Return [X, Y] of the center of cell containing provided text 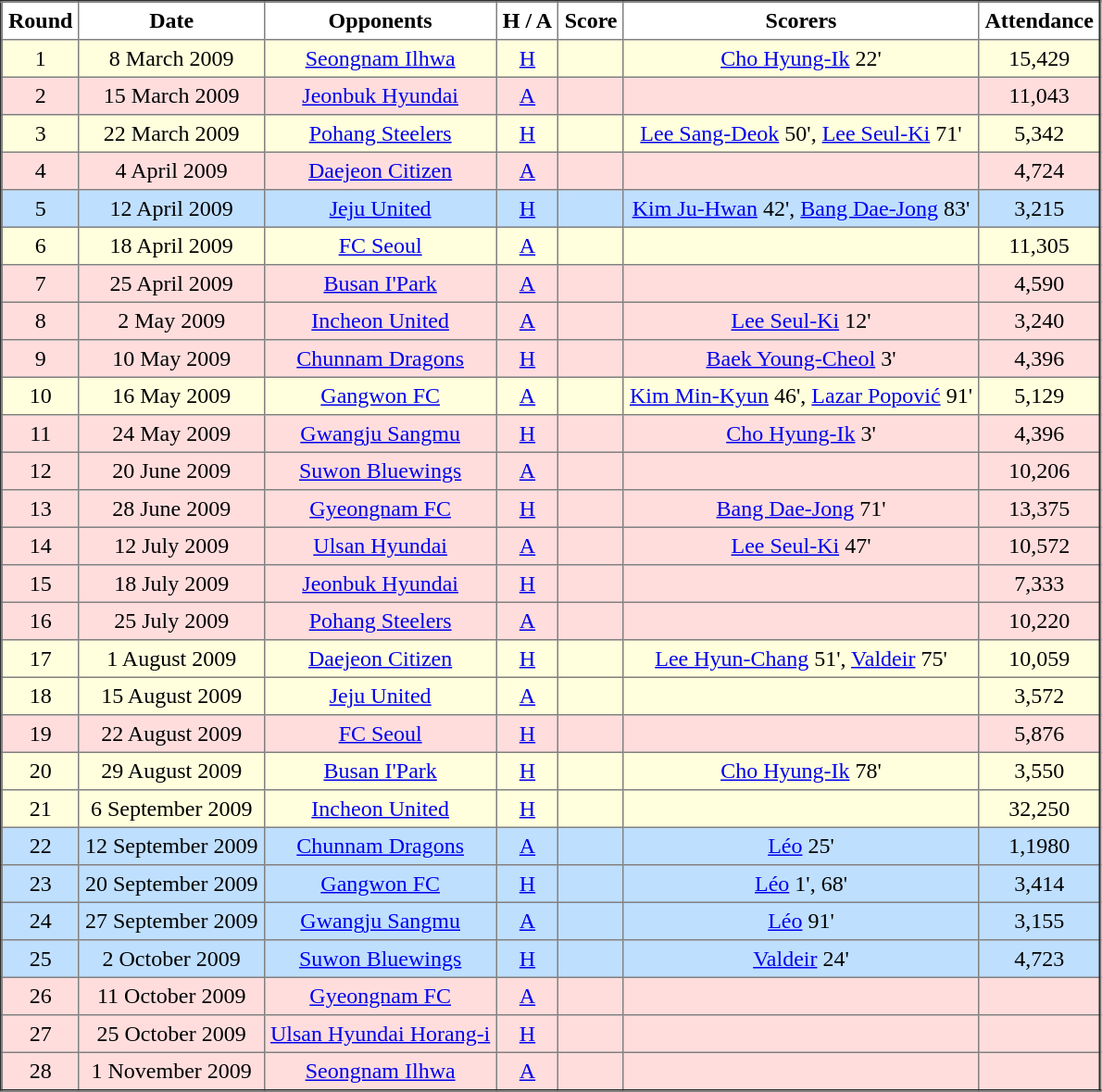
12 April 2009 [171, 208]
1 [41, 58]
15 March 2009 [171, 95]
6 [41, 245]
2 [41, 95]
4,724 [1040, 170]
Opponents [380, 20]
15 [41, 584]
24 May 2009 [171, 433]
7,333 [1040, 584]
3,155 [1040, 921]
1 August 2009 [171, 659]
Valdeir 24' [800, 959]
16 May 2009 [171, 395]
Léo 91' [800, 921]
6 September 2009 [171, 809]
3,572 [1040, 696]
15,429 [1040, 58]
Kim Min-Kyun 46', Lazar Popović 91' [800, 395]
10,220 [1040, 621]
28 [41, 1071]
11 October 2009 [171, 996]
14 [41, 546]
22 [41, 846]
10,206 [1040, 471]
3,550 [1040, 771]
5,129 [1040, 395]
9 [41, 358]
22 March 2009 [171, 133]
Lee Seul-Ki 47' [800, 546]
Bang Dae-Jong 71' [800, 508]
Lee Hyun-Chang 51', Valdeir 75' [800, 659]
16 [41, 621]
11,043 [1040, 95]
12 [41, 471]
25 October 2009 [171, 1034]
10 May 2009 [171, 358]
27 [41, 1034]
Date [171, 20]
Lee Seul-Ki 12' [800, 320]
12 July 2009 [171, 546]
5 [41, 208]
26 [41, 996]
3,215 [1040, 208]
17 [41, 659]
24 [41, 921]
21 [41, 809]
15 August 2009 [171, 696]
8 March 2009 [171, 58]
10 [41, 395]
Baek Young-Cheol 3' [800, 358]
20 June 2009 [171, 471]
4 April 2009 [171, 170]
Léo 25' [800, 846]
Scorers [800, 20]
28 June 2009 [171, 508]
Cho Hyung-Ik 22' [800, 58]
11,305 [1040, 245]
5,876 [1040, 734]
7 [41, 283]
3,240 [1040, 320]
10,572 [1040, 546]
25 [41, 959]
2 October 2009 [171, 959]
12 September 2009 [171, 846]
3,414 [1040, 884]
Léo 1', 68' [800, 884]
25 April 2009 [171, 283]
11 [41, 433]
10,059 [1040, 659]
4 [41, 170]
13 [41, 508]
20 [41, 771]
18 July 2009 [171, 584]
1,1980 [1040, 846]
2 May 2009 [171, 320]
4,590 [1040, 283]
5,342 [1040, 133]
Cho Hyung-Ik 78' [800, 771]
Round [41, 20]
13,375 [1040, 508]
Score [591, 20]
3 [41, 133]
Kim Ju-Hwan 42', Bang Dae-Jong 83' [800, 208]
32,250 [1040, 809]
23 [41, 884]
1 November 2009 [171, 1071]
4,723 [1040, 959]
Ulsan Hyundai Horang-i [380, 1034]
29 August 2009 [171, 771]
Attendance [1040, 20]
22 August 2009 [171, 734]
25 July 2009 [171, 621]
18 April 2009 [171, 245]
Cho Hyung-Ik 3' [800, 433]
20 September 2009 [171, 884]
18 [41, 696]
19 [41, 734]
27 September 2009 [171, 921]
H / A [528, 20]
Ulsan Hyundai [380, 546]
Lee Sang-Deok 50', Lee Seul-Ki 71' [800, 133]
8 [41, 320]
